Determine the (x, y) coordinate at the center of the cell enclosing the given text.  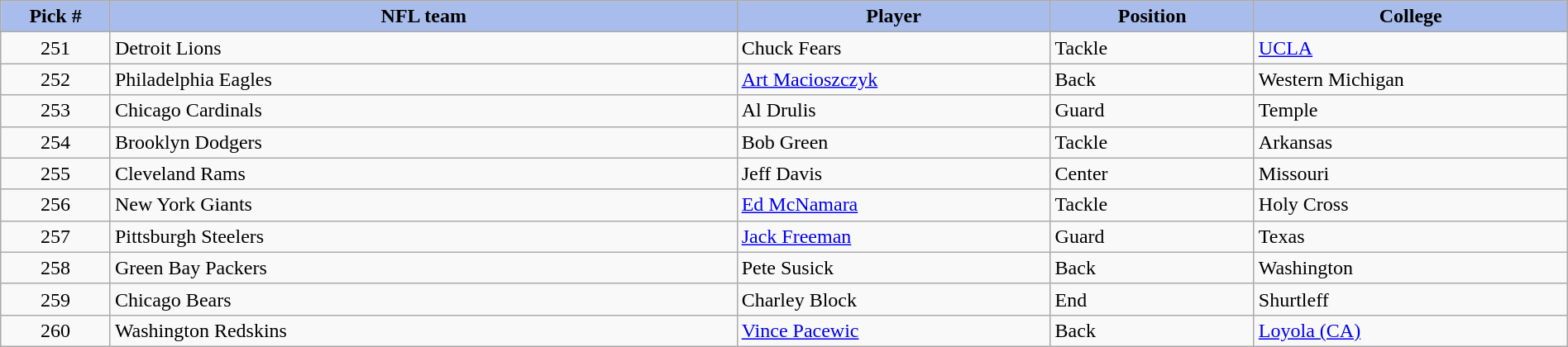
Pick # (56, 17)
Art Macioszczyk (893, 79)
Bob Green (893, 142)
Texas (1411, 236)
College (1411, 17)
Position (1152, 17)
New York Giants (423, 205)
Charley Block (893, 299)
Vince Pacewic (893, 330)
Temple (1411, 111)
258 (56, 268)
252 (56, 79)
251 (56, 48)
Chuck Fears (893, 48)
Chicago Cardinals (423, 111)
255 (56, 173)
254 (56, 142)
260 (56, 330)
259 (56, 299)
Washington (1411, 268)
Ed McNamara (893, 205)
257 (56, 236)
Pete Susick (893, 268)
Center (1152, 173)
256 (56, 205)
Jeff Davis (893, 173)
Missouri (1411, 173)
Western Michigan (1411, 79)
Brooklyn Dodgers (423, 142)
Pittsburgh Steelers (423, 236)
Green Bay Packers (423, 268)
253 (56, 111)
Shurtleff (1411, 299)
Jack Freeman (893, 236)
Chicago Bears (423, 299)
Al Drulis (893, 111)
Detroit Lions (423, 48)
UCLA (1411, 48)
End (1152, 299)
Cleveland Rams (423, 173)
Loyola (CA) (1411, 330)
Washington Redskins (423, 330)
Philadelphia Eagles (423, 79)
NFL team (423, 17)
Arkansas (1411, 142)
Player (893, 17)
Holy Cross (1411, 205)
